Return [x, y] of the center of cell containing provided text 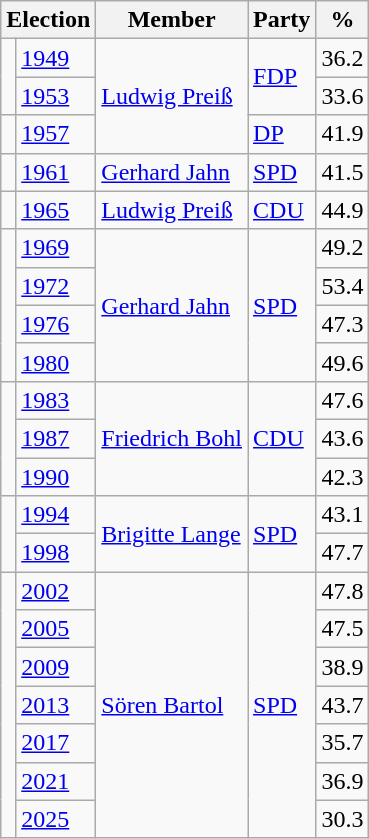
Friedrich Bohl [172, 438]
2021 [56, 781]
Brigitte Lange [172, 534]
44.9 [342, 210]
49.2 [342, 248]
FDP [282, 77]
30.3 [342, 819]
Member [172, 20]
47.8 [342, 591]
49.6 [342, 362]
1972 [56, 286]
Party [282, 20]
1961 [56, 172]
2025 [56, 819]
1987 [56, 438]
53.4 [342, 286]
43.6 [342, 438]
% [342, 20]
47.3 [342, 324]
35.7 [342, 743]
1980 [56, 362]
2002 [56, 591]
Sören Bartol [172, 705]
38.9 [342, 667]
41.9 [342, 134]
47.7 [342, 553]
2017 [56, 743]
43.1 [342, 515]
1949 [56, 58]
41.5 [342, 172]
2009 [56, 667]
47.6 [342, 400]
2013 [56, 705]
1983 [56, 400]
43.7 [342, 705]
2005 [56, 629]
Election [48, 20]
1953 [56, 96]
1957 [56, 134]
36.2 [342, 58]
36.9 [342, 781]
47.5 [342, 629]
1965 [56, 210]
1976 [56, 324]
1998 [56, 553]
DP [282, 134]
1994 [56, 515]
1969 [56, 248]
42.3 [342, 477]
33.6 [342, 96]
1990 [56, 477]
